Locate the cell with the specified text and output its [x, y] center coordinate. 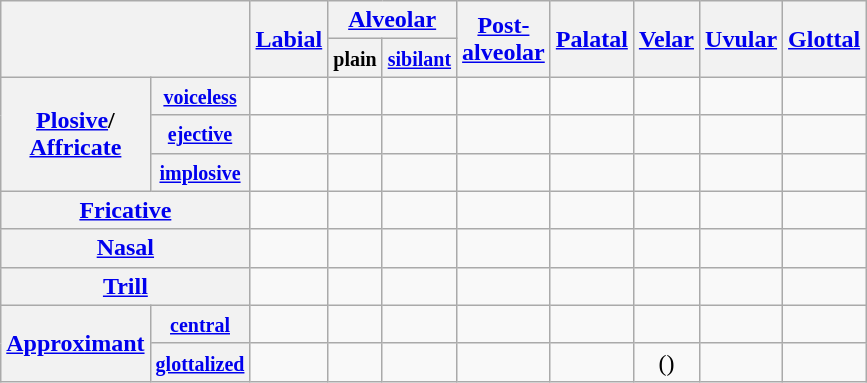
glottalized [200, 362]
Fricative [126, 210]
Uvular [742, 39]
Trill [126, 286]
() [666, 362]
ejective [200, 134]
central [200, 324]
Approximant [76, 343]
Glottal [824, 39]
voiceless [200, 96]
Plosive/Affricate [76, 134]
plain [355, 58]
implosive [200, 172]
Alveolar [392, 20]
sibilant [419, 58]
Post-alveolar [504, 39]
Palatal [592, 39]
Velar [666, 39]
Labial [289, 39]
Nasal [126, 248]
